Locate the cell with the specified text and output its [x, y] center coordinate. 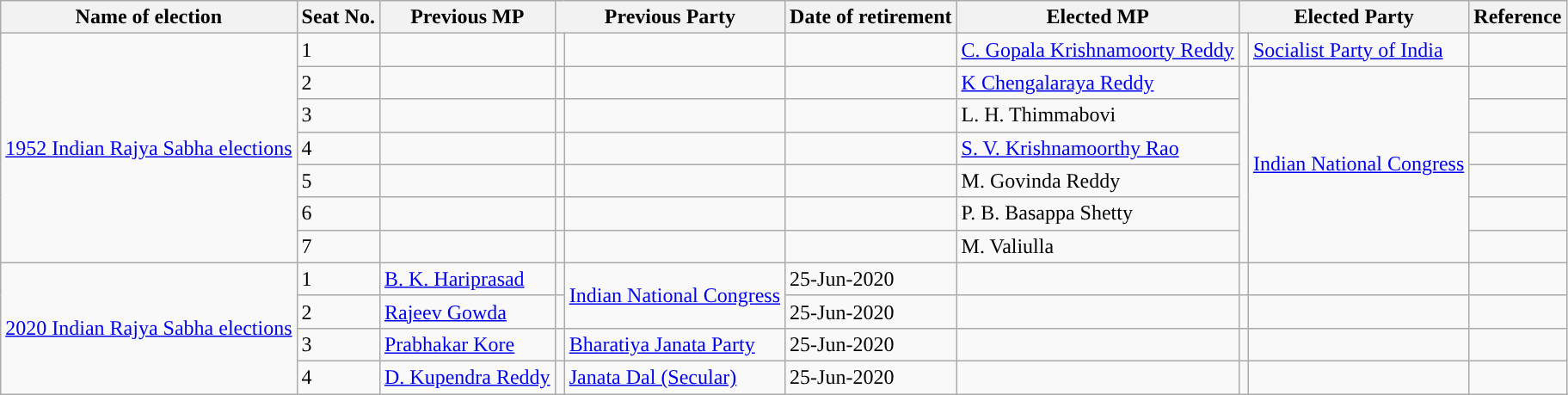
D. Kupendra Reddy [467, 377]
Janata Dal (Secular) [674, 377]
Name of election [149, 17]
P. B. Basappa Shetty [1098, 213]
Bharatiya Janata Party [674, 344]
L. H. Thimmabovi [1098, 115]
Elected MP [1098, 17]
Reference [1517, 17]
Prabhakar Kore [467, 344]
5 [338, 181]
Date of retirement [870, 17]
1952 Indian Rajya Sabha elections [149, 148]
C. Gopala Krishnamoorty Reddy [1098, 50]
Rajeev Gowda [467, 312]
2020 Indian Rajya Sabha elections [149, 328]
M. Valiulla [1098, 246]
Previous Party [669, 17]
Socialist Party of India [1358, 50]
B. K. Hariprasad [467, 279]
6 [338, 213]
Previous MP [467, 17]
Elected Party [1354, 17]
S. V. Krishnamoorthy Rao [1098, 148]
Seat No. [338, 17]
7 [338, 246]
K Chengalaraya Reddy [1098, 83]
M. Govinda Reddy [1098, 181]
